Scan for the cell matching the given text and deliver its [X, Y] coordinate at center. 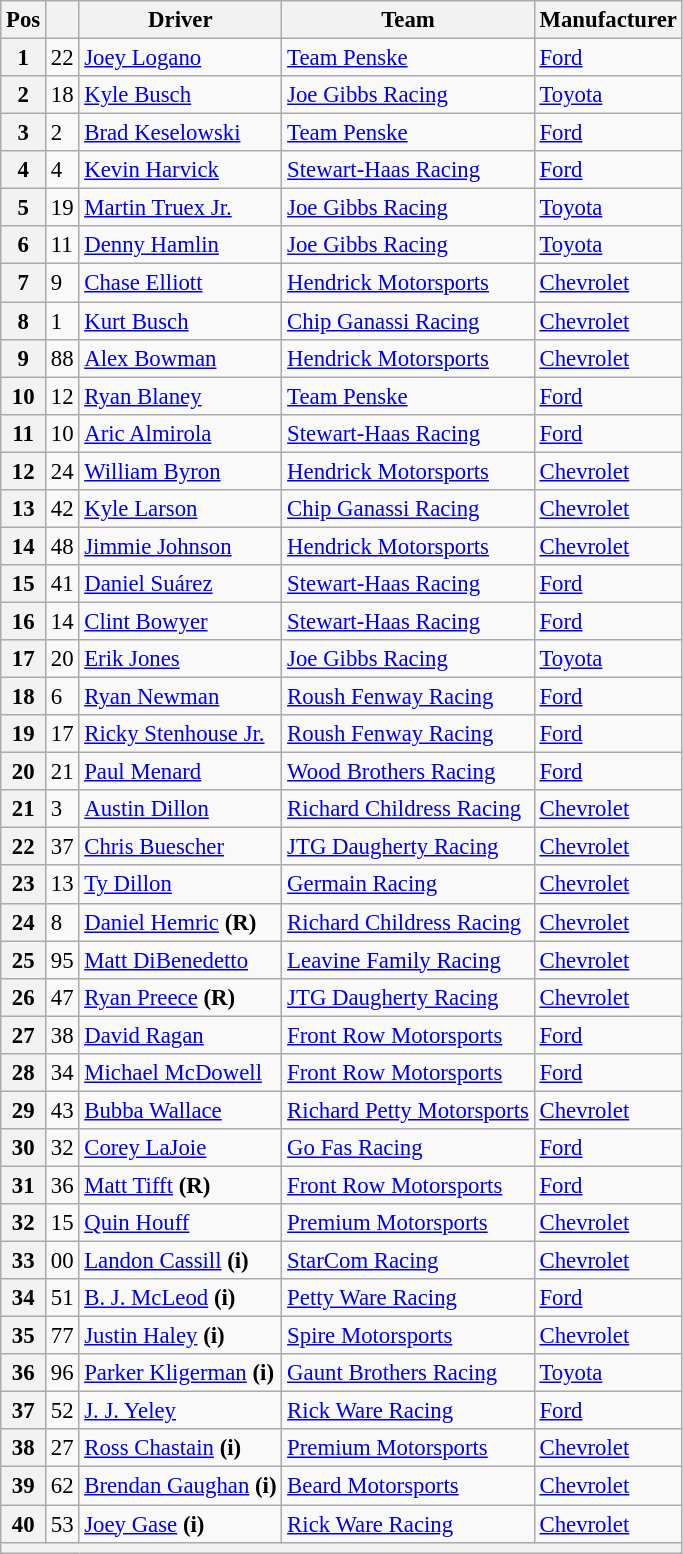
Ryan Preece (R) [180, 997]
28 [24, 1073]
Corey LaJoie [180, 1148]
Quin Houff [180, 1223]
Brad Keselowski [180, 133]
StarCom Racing [408, 1261]
35 [24, 1336]
43 [62, 1110]
Landon Cassill (i) [180, 1261]
Driver [180, 20]
31 [24, 1185]
Matt Tifft (R) [180, 1185]
David Ragan [180, 1035]
40 [24, 1524]
41 [62, 584]
51 [62, 1298]
47 [62, 997]
48 [62, 546]
95 [62, 960]
42 [62, 509]
Kyle Busch [180, 95]
Daniel Hemric (R) [180, 922]
Ricky Stenhouse Jr. [180, 734]
Chris Buescher [180, 847]
Petty Ware Racing [408, 1298]
Beard Motorsports [408, 1486]
Ryan Blaney [180, 396]
Ryan Newman [180, 697]
Jimmie Johnson [180, 546]
Ross Chastain (i) [180, 1449]
Spire Motorsports [408, 1336]
88 [62, 358]
Michael McDowell [180, 1073]
39 [24, 1486]
Matt DiBenedetto [180, 960]
26 [24, 997]
B. J. McLeod (i) [180, 1298]
00 [62, 1261]
23 [24, 885]
Clint Bowyer [180, 621]
Kevin Harvick [180, 170]
Joey Logano [180, 58]
Kyle Larson [180, 509]
Brendan Gaughan (i) [180, 1486]
Go Fas Racing [408, 1148]
Erik Jones [180, 659]
77 [62, 1336]
52 [62, 1411]
Parker Kligerman (i) [180, 1373]
Alex Bowman [180, 358]
Germain Racing [408, 885]
25 [24, 960]
96 [62, 1373]
William Byron [180, 471]
5 [24, 208]
Austin Dillon [180, 809]
Aric Almirola [180, 433]
Manufacturer [608, 20]
Joey Gase (i) [180, 1524]
Bubba Wallace [180, 1110]
Ty Dillon [180, 885]
Daniel Suárez [180, 584]
Denny Hamlin [180, 245]
Wood Brothers Racing [408, 772]
Justin Haley (i) [180, 1336]
29 [24, 1110]
33 [24, 1261]
62 [62, 1486]
16 [24, 621]
7 [24, 283]
Richard Petty Motorsports [408, 1110]
53 [62, 1524]
30 [24, 1148]
Martin Truex Jr. [180, 208]
Team [408, 20]
J. J. Yeley [180, 1411]
Gaunt Brothers Racing [408, 1373]
Kurt Busch [180, 321]
Chase Elliott [180, 283]
Leavine Family Racing [408, 960]
Pos [24, 20]
Paul Menard [180, 772]
